Locate the cell with the specified text and output its [x, y] center coordinate. 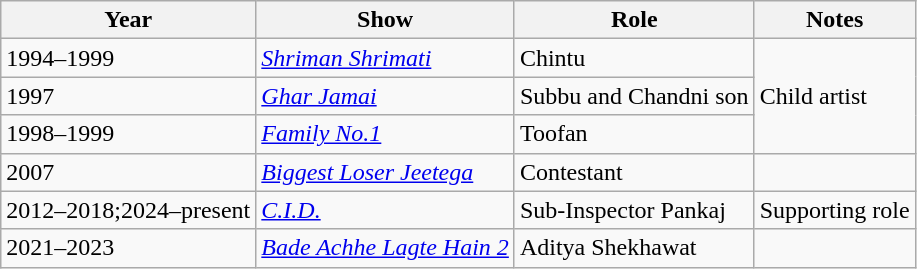
Role [634, 20]
2021–2023 [128, 248]
Chintu [634, 58]
Child artist [834, 96]
Show [386, 20]
Aditya Shekhawat [634, 248]
Family No.1 [386, 134]
1997 [128, 96]
1994–1999 [128, 58]
2007 [128, 172]
Subbu and Chandni son [634, 96]
Bade Achhe Lagte Hain 2 [386, 248]
Sub-Inspector Pankaj [634, 210]
Toofan [634, 134]
Notes [834, 20]
C.I.D. [386, 210]
Supporting role [834, 210]
2012–2018;2024–present [128, 210]
Contestant [634, 172]
Shriman Shrimati [386, 58]
1998–1999 [128, 134]
Ghar Jamai [386, 96]
Year [128, 20]
Biggest Loser Jeetega [386, 172]
